Capture the cell that displays the provided text and extract its [x, y] central coordinate. 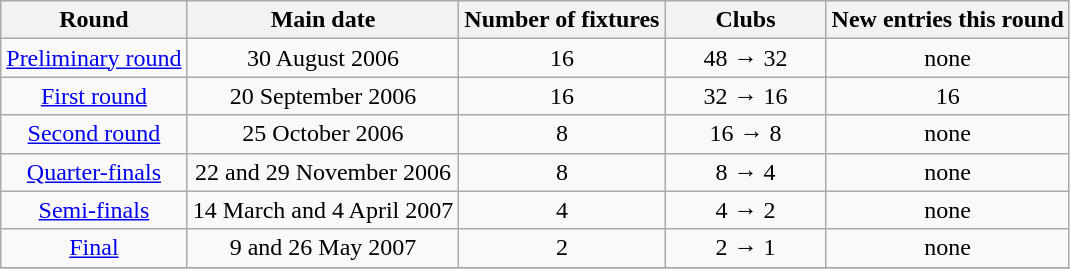
14 March and 4 April 2007 [323, 210]
4 → 2 [746, 210]
2 → 1 [746, 248]
20 September 2006 [323, 96]
16 → 8 [746, 134]
30 August 2006 [323, 58]
First round [94, 96]
32 → 16 [746, 96]
4 [562, 210]
8 → 4 [746, 172]
Round [94, 20]
2 [562, 248]
New entries this round [948, 20]
Quarter-finals [94, 172]
Preliminary round [94, 58]
Number of fixtures [562, 20]
48 → 32 [746, 58]
Final [94, 248]
22 and 29 November 2006 [323, 172]
Semi-finals [94, 210]
Clubs [746, 20]
9 and 26 May 2007 [323, 248]
25 October 2006 [323, 134]
Main date [323, 20]
Second round [94, 134]
